Return [x, y] of the center of cell containing provided text 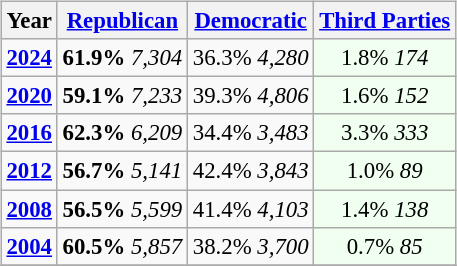
2016 [29, 133]
1.4% 138 [385, 209]
56.7% 5,141 [122, 171]
56.5% 5,599 [122, 209]
2024 [29, 58]
36.3% 4,280 [250, 58]
34.4% 3,483 [250, 133]
1.6% 152 [385, 96]
2012 [29, 171]
39.3% 4,806 [250, 96]
38.2% 3,700 [250, 246]
Republican [122, 21]
1.0% 89 [385, 171]
60.5% 5,857 [122, 246]
0.7% 85 [385, 246]
41.4% 4,103 [250, 209]
1.8% 174 [385, 58]
Democratic [250, 21]
59.1% 7,233 [122, 96]
Year [29, 21]
2020 [29, 96]
Third Parties [385, 21]
61.9% 7,304 [122, 58]
62.3% 6,209 [122, 133]
2008 [29, 209]
3.3% 333 [385, 133]
42.4% 3,843 [250, 171]
2004 [29, 246]
